Determine the [x, y] coordinate at the center of the cell enclosing the given text.  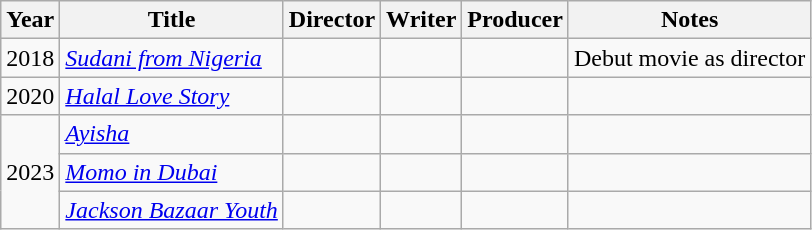
Writer [422, 20]
Ayisha [172, 134]
Year [30, 20]
Jackson Bazaar Youth [172, 210]
Halal Love Story [172, 96]
2020 [30, 96]
2023 [30, 172]
Title [172, 20]
Notes [689, 20]
Debut movie as director [689, 58]
Producer [516, 20]
Director [332, 20]
Momo in Dubai [172, 172]
Sudani from Nigeria [172, 58]
2018 [30, 58]
